Return [X, Y] of the center of cell containing provided text 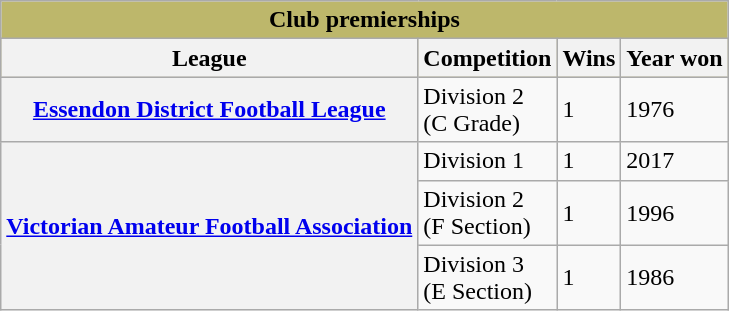
Division 2(F Section) [488, 212]
Wins [589, 58]
Competition [488, 58]
Club premierships [364, 20]
League [210, 58]
Essendon District Football League [210, 110]
Year won [674, 58]
Division 3(E Section) [488, 278]
1986 [674, 278]
Division 1 [488, 161]
Division 2(C Grade) [488, 110]
Victorian Amateur Football Association [210, 226]
2017 [674, 161]
1996 [674, 212]
1976 [674, 110]
